Return the [X, Y] coordinate for the center point of the cell that contains the specified text.  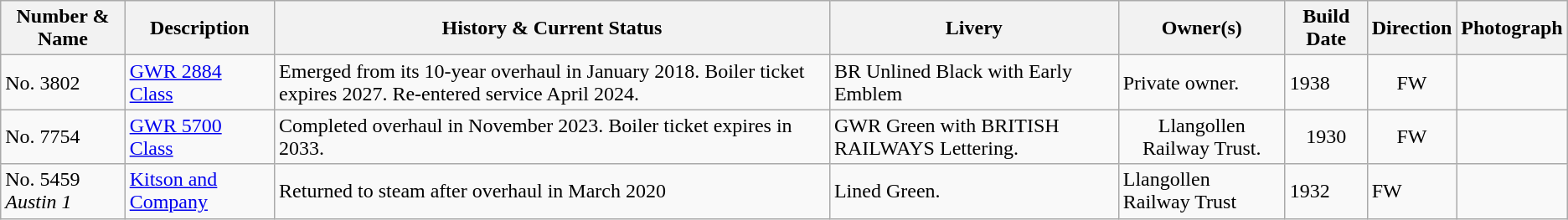
History & Current Status [553, 28]
Owner(s) [1201, 28]
Kitson and Company [199, 191]
1930 [1326, 137]
1938 [1326, 82]
1932 [1326, 191]
GWR 2884 Class [199, 82]
GWR 5700 Class [199, 137]
Direction [1412, 28]
No. 5459 Austin 1 [63, 191]
Livery [973, 28]
Completed overhaul in November 2023. Boiler ticket expires in 2033. [553, 137]
Llangollen Railway Trust [1201, 191]
No. 7754 [63, 137]
Returned to steam after overhaul in March 2020 [553, 191]
Private owner. [1201, 82]
Build Date [1326, 28]
BR Unlined Black with Early Emblem [973, 82]
Description [199, 28]
Lined Green. [973, 191]
Emerged from its 10-year overhaul in January 2018. Boiler ticket expires 2027. Re-entered service April 2024. [553, 82]
Llangollen Railway Trust. [1201, 137]
Photograph [1512, 28]
Number & Name [63, 28]
No. 3802 [63, 82]
GWR Green with BRITISH RAILWAYS Lettering. [973, 137]
